Capture the cell that displays the provided text and extract its (X, Y) central coordinate. 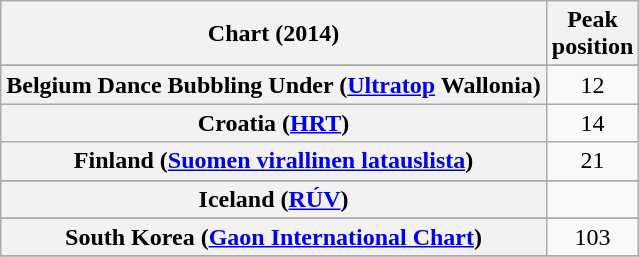
14 (592, 123)
21 (592, 161)
Belgium Dance Bubbling Under (Ultratop Wallonia) (274, 85)
South Korea (Gaon International Chart) (274, 237)
Croatia (HRT) (274, 123)
Finland (Suomen virallinen latauslista) (274, 161)
103 (592, 237)
Iceland (RÚV) (274, 199)
Chart (2014) (274, 34)
Peakposition (592, 34)
12 (592, 85)
